Output the (x, y) coordinate of the center of the cell containing the given text.  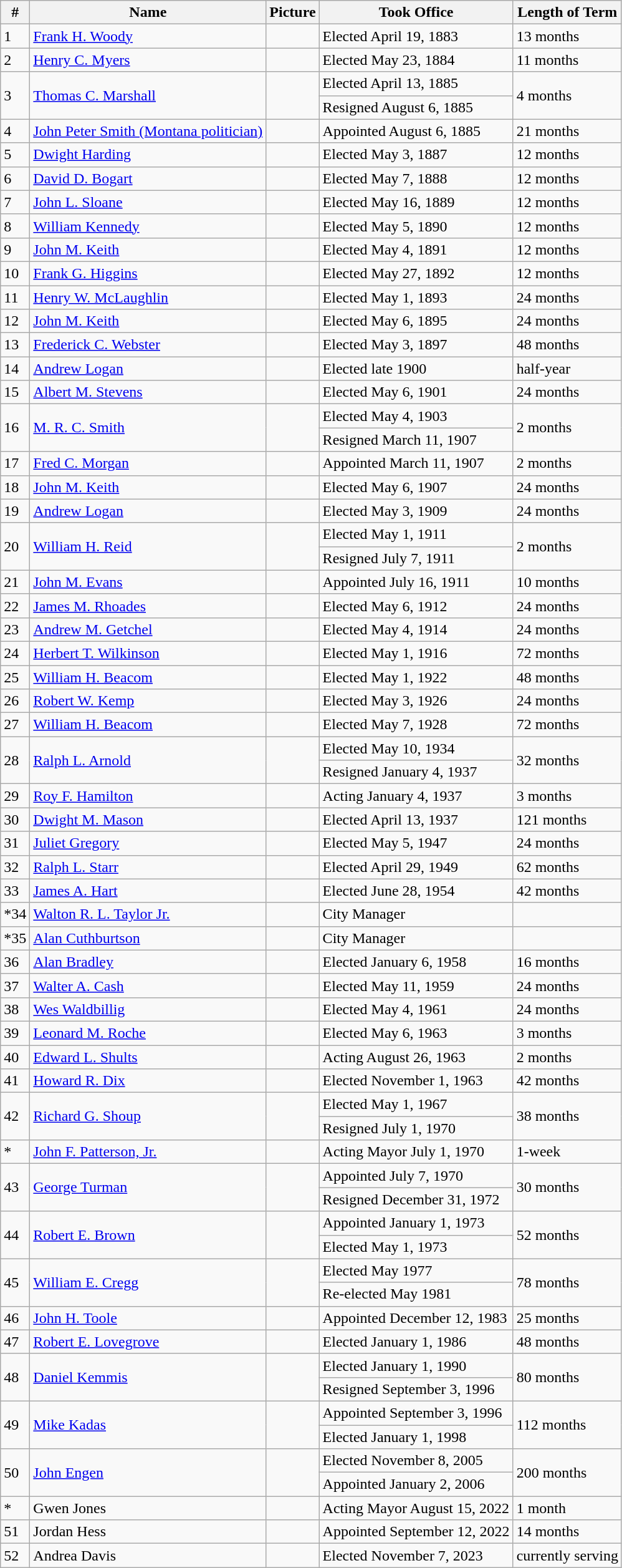
Elected May 6, 1895 (416, 321)
38 months (567, 1116)
Elected May 4, 1891 (416, 249)
Resigned January 4, 1937 (416, 772)
Elected May 1, 1973 (416, 1247)
200 months (567, 1473)
Frank G. Higgins (148, 273)
Elected May 6, 1901 (416, 392)
*34 (15, 914)
Name (148, 12)
Acting January 4, 1937 (416, 796)
80 months (567, 1377)
Gwen Jones (148, 1508)
40 (15, 1057)
Elected May 3, 1887 (416, 155)
15 (15, 392)
14 (15, 369)
M. R. C. Smith (148, 428)
Appointed December 12, 1983 (416, 1318)
17 (15, 463)
Henry W. McLaughlin (148, 298)
Dwight Harding (148, 155)
52 months (567, 1235)
Elected May 4, 1903 (416, 416)
Elected May 1, 1916 (416, 653)
Henry C. Myers (148, 60)
32 months (567, 760)
George Turman (148, 1188)
16 months (567, 962)
Length of Term (567, 12)
Walter A. Cash (148, 985)
Elected January 1, 1998 (416, 1436)
9 (15, 249)
Elected May 5, 1947 (416, 843)
23 (15, 629)
Elected January 1, 1990 (416, 1365)
Ralph L. Arnold (148, 760)
Ralph L. Starr (148, 867)
Appointed August 6, 1885 (416, 131)
William H. Reid (148, 546)
13 (15, 345)
1 month (567, 1508)
Elected May 1977 (416, 1270)
Mike Kadas (148, 1425)
Picture (293, 12)
Wes Waldbillig (148, 1009)
Robert E. Lovegrove (148, 1342)
James A. Hart (148, 891)
Jordan Hess (148, 1532)
Resigned March 11, 1907 (416, 440)
Elected late 1900 (416, 369)
31 (15, 843)
Andrew M. Getchel (148, 629)
Alan Cuthburtson (148, 938)
Alan Bradley (148, 962)
*35 (15, 938)
121 months (567, 820)
48 (15, 1377)
25 months (567, 1318)
11 months (567, 60)
47 (15, 1342)
21 months (567, 131)
1-week (567, 1152)
John Engen (148, 1473)
Elected May 6, 1907 (416, 487)
Acting August 26, 1963 (416, 1057)
Roy F. Hamilton (148, 796)
Elected April 19, 1883 (416, 36)
Frederick C. Webster (148, 345)
28 (15, 760)
42 (15, 1116)
Dwight M. Mason (148, 820)
Elected November 1, 1963 (416, 1081)
12 (15, 321)
45 (15, 1282)
Elected November 8, 2005 (416, 1461)
David D. Bogart (148, 178)
John M. Evans (148, 582)
Elected May 1, 1922 (416, 677)
22 (15, 606)
Elected May 4, 1961 (416, 1009)
26 (15, 701)
44 (15, 1235)
8 (15, 226)
Elected May 10, 1934 (416, 748)
Herbert T. Wilkinson (148, 653)
Elected May 3, 1926 (416, 701)
Elected May 11, 1959 (416, 985)
Elected April 13, 1885 (416, 84)
Elected May 16, 1889 (416, 202)
# (15, 12)
112 months (567, 1425)
John F. Patterson, Jr. (148, 1152)
Andrea Davis (148, 1556)
39 (15, 1033)
62 months (567, 867)
Appointed July 16, 1911 (416, 582)
currently serving (567, 1556)
Elected May 6, 1963 (416, 1033)
33 (15, 891)
James M. Rhoades (148, 606)
10 (15, 273)
Resigned September 3, 1996 (416, 1389)
Elected May 1, 1911 (416, 535)
11 (15, 298)
Resigned August 6, 1885 (416, 107)
Elected May 7, 1928 (416, 725)
36 (15, 962)
Elected April 29, 1949 (416, 867)
Appointed January 1, 1973 (416, 1223)
Elected May 1, 1893 (416, 298)
Resigned July 7, 1911 (416, 558)
2 (15, 60)
Resigned December 31, 1972 (416, 1199)
24 (15, 653)
51 (15, 1532)
Appointed March 11, 1907 (416, 463)
30 (15, 820)
Frank H. Woody (148, 36)
Leonard M. Roche (148, 1033)
Appointed July 7, 1970 (416, 1176)
52 (15, 1556)
Edward L. Shults (148, 1057)
4 (15, 131)
6 (15, 178)
46 (15, 1318)
Robert W. Kemp (148, 701)
Fred C. Morgan (148, 463)
Walton R. L. Taylor Jr. (148, 914)
Elected May 3, 1909 (416, 511)
Daniel Kemmis (148, 1377)
William Kennedy (148, 226)
29 (15, 796)
37 (15, 985)
20 (15, 546)
3 (15, 95)
Thomas C. Marshall (148, 95)
Took Office (416, 12)
Elected January 1, 1986 (416, 1342)
Appointed September 12, 2022 (416, 1532)
Elected May 23, 1884 (416, 60)
1 (15, 36)
Howard R. Dix (148, 1081)
49 (15, 1425)
Elected May 1, 1967 (416, 1105)
Acting Mayor July 1, 1970 (416, 1152)
Elected May 7, 1888 (416, 178)
Elected April 13, 1937 (416, 820)
43 (15, 1188)
27 (15, 725)
30 months (567, 1188)
John L. Sloane (148, 202)
13 months (567, 36)
John H. Toole (148, 1318)
19 (15, 511)
Resigned July 1, 1970 (416, 1128)
Elected May 6, 1912 (416, 606)
50 (15, 1473)
41 (15, 1081)
Elected May 4, 1914 (416, 629)
78 months (567, 1282)
Elected May 5, 1890 (416, 226)
Robert E. Brown (148, 1235)
Appointed September 3, 1996 (416, 1413)
32 (15, 867)
Elected May 27, 1892 (416, 273)
38 (15, 1009)
16 (15, 428)
John Peter Smith (Montana politician) (148, 131)
Juliet Gregory (148, 843)
Acting Mayor August 15, 2022 (416, 1508)
25 (15, 677)
14 months (567, 1532)
21 (15, 582)
Elected May 3, 1897 (416, 345)
Re-elected May 1981 (416, 1294)
18 (15, 487)
Richard G. Shoup (148, 1116)
Elected June 28, 1954 (416, 891)
Appointed January 2, 2006 (416, 1484)
10 months (567, 582)
5 (15, 155)
half-year (567, 369)
William E. Cregg (148, 1282)
7 (15, 202)
Albert M. Stevens (148, 392)
4 months (567, 95)
Elected November 7, 2023 (416, 1556)
Elected January 6, 1958 (416, 962)
